For the text-containing cell, return its midpoint in [X, Y] coordinate format. 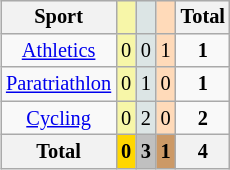
3 [146, 152]
Paratriathlon [58, 84]
4 [203, 152]
Athletics [58, 51]
Cycling [58, 118]
Sport [58, 17]
